Locate the cell with the specified text and output its (X, Y) center coordinate. 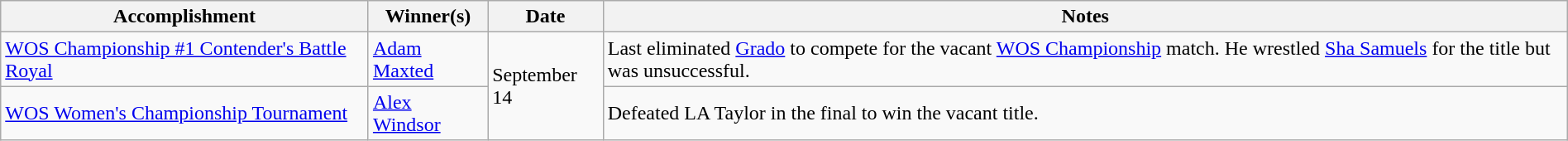
WOS Championship #1 Contender's Battle Royal (185, 60)
Notes (1085, 17)
Last eliminated Grado to compete for the vacant WOS Championship match. He wrestled Sha Samuels for the title but was unsuccessful. (1085, 60)
Date (546, 17)
September 14 (546, 86)
Alex Windsor (428, 113)
WOS Women's Championship Tournament (185, 113)
Defeated LA Taylor in the final to win the vacant title. (1085, 113)
Accomplishment (185, 17)
Adam Maxted (428, 60)
Winner(s) (428, 17)
